Capture the cell that displays the provided text and extract its (X, Y) central coordinate. 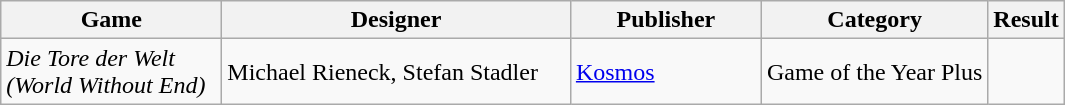
Michael Rieneck, Stefan Stadler (396, 72)
Game of the Year Plus (874, 72)
Publisher (666, 20)
Result (1026, 20)
Kosmos (666, 72)
Category (874, 20)
Designer (396, 20)
Die Tore der Welt (World Without End) (112, 72)
Game (112, 20)
